For the text-containing cell, return its midpoint in [X, Y] coordinate format. 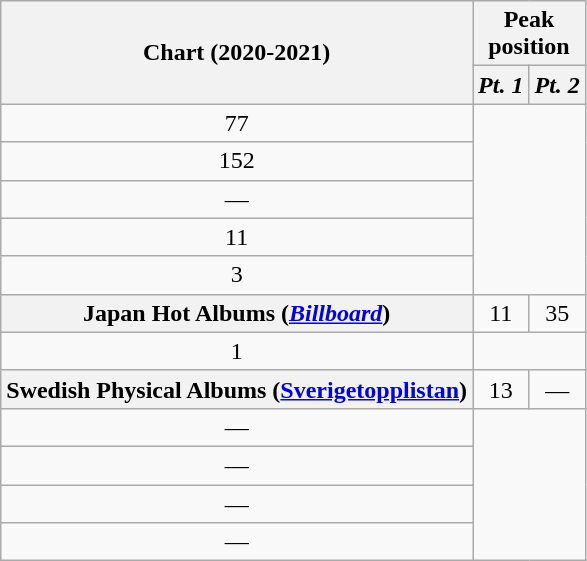
Pt. 2 [557, 85]
Peakposition [530, 34]
Pt. 1 [501, 85]
1 [237, 351]
152 [237, 161]
35 [557, 313]
13 [501, 389]
77 [237, 123]
3 [237, 275]
Swedish Physical Albums (Sverigetopplistan) [237, 389]
Japan Hot Albums (Billboard) [237, 313]
Chart (2020-2021) [237, 52]
